Identify which cell holds the provided text, then report its [x, y] central coordinate. 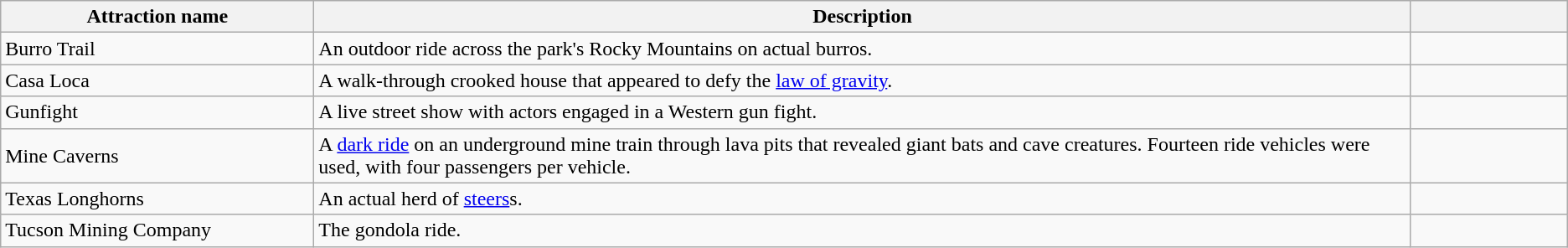
Tucson Mining Company [157, 230]
Attraction name [157, 17]
Mine Caverns [157, 156]
A live street show with actors engaged in a Western gun fight. [863, 112]
An outdoor ride across the park's Rocky Mountains on actual burros. [863, 49]
Burro Trail [157, 49]
Description [863, 17]
A walk-through crooked house that appeared to defy the law of gravity. [863, 80]
An actual herd of steerss. [863, 199]
Casa Loca [157, 80]
The gondola ride. [863, 230]
Gunfight [157, 112]
Texas Longhorns [157, 199]
